Pinpoint the cell where the given text exists, returning its [x, y] midpoint coordinate. 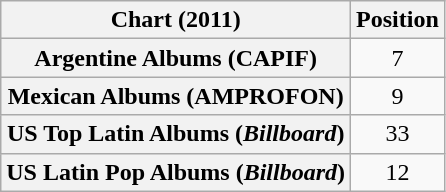
Position [398, 20]
Argentine Albums (CAPIF) [176, 58]
US Latin Pop Albums (Billboard) [176, 172]
Mexican Albums (AMPROFON) [176, 96]
33 [398, 134]
US Top Latin Albums (Billboard) [176, 134]
Chart (2011) [176, 20]
12 [398, 172]
7 [398, 58]
9 [398, 96]
